Output the (X, Y) coordinate of the center of the cell containing the given text.  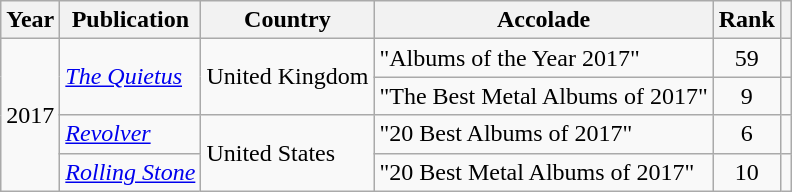
Year (30, 20)
Rolling Stone (130, 172)
"20 Best Albums of 2017" (544, 134)
United States (288, 153)
Country (288, 20)
United Kingdom (288, 77)
2017 (30, 115)
"20 Best Metal Albums of 2017" (544, 172)
"The Best Metal Albums of 2017" (544, 96)
10 (746, 172)
Publication (130, 20)
Rank (746, 20)
59 (746, 58)
The Quietus (130, 77)
9 (746, 96)
Revolver (130, 134)
"Albums of the Year 2017" (544, 58)
Accolade (544, 20)
6 (746, 134)
